Identify which cell holds the provided text, then report its [x, y] central coordinate. 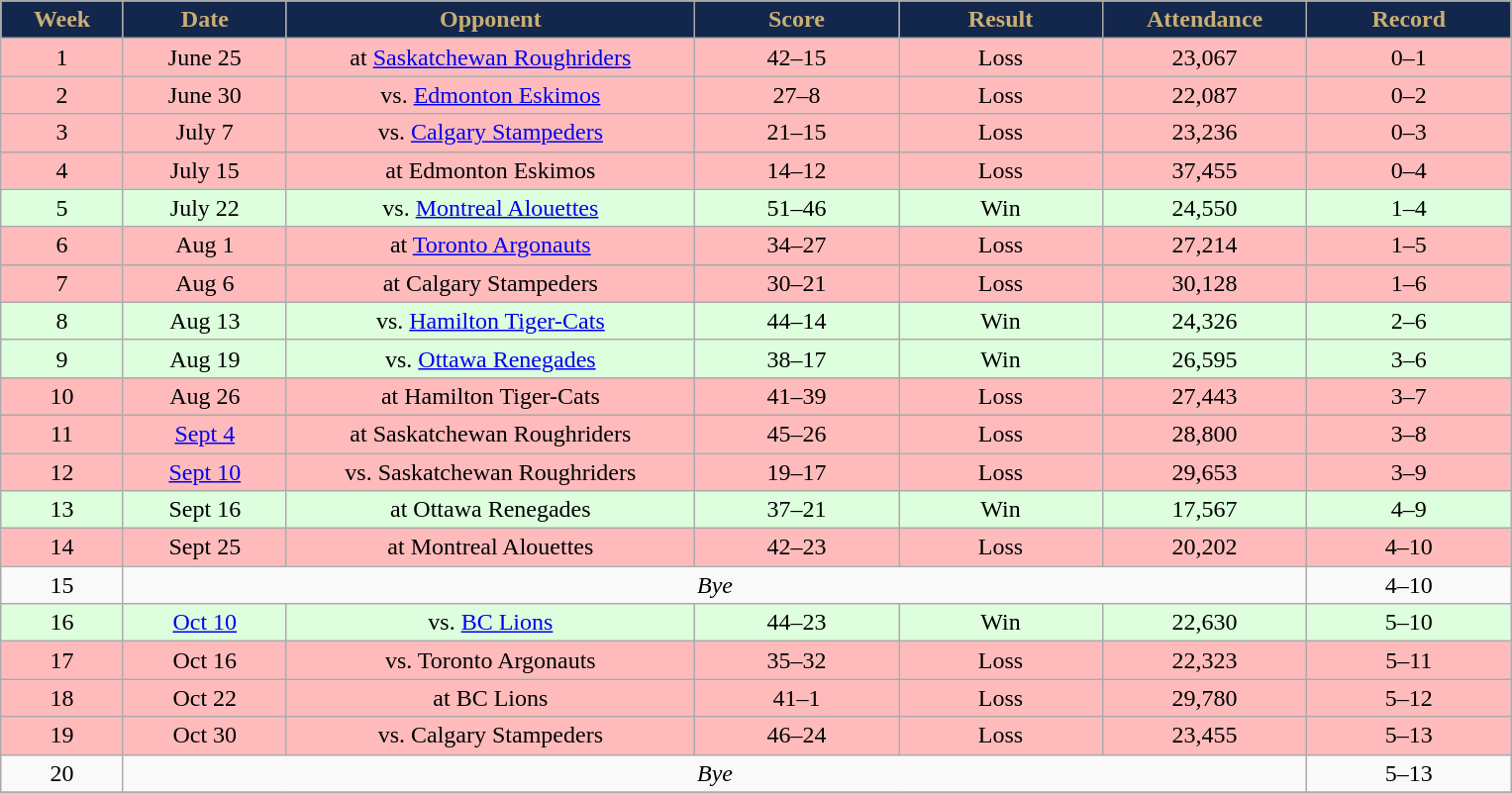
Oct 10 [204, 623]
1–6 [1409, 283]
Sept 25 [204, 547]
16 [62, 623]
20 [62, 773]
Date [204, 20]
21–15 [796, 133]
9 [62, 358]
5 [62, 208]
6 [62, 246]
5–11 [1409, 660]
Score [796, 20]
44–23 [796, 623]
Aug 26 [204, 396]
8 [62, 321]
4–9 [1409, 510]
17,567 [1205, 510]
23,067 [1205, 57]
29,780 [1205, 698]
July 7 [204, 133]
23,455 [1205, 736]
Attendance [1205, 20]
41–39 [796, 396]
Aug 19 [204, 358]
11 [62, 434]
5–10 [1409, 623]
19 [62, 736]
34–27 [796, 246]
vs. Hamilton Tiger-Cats [490, 321]
7 [62, 283]
45–26 [796, 434]
vs. BC Lions [490, 623]
17 [62, 660]
42–15 [796, 57]
13 [62, 510]
1 [62, 57]
15 [62, 585]
29,653 [1205, 472]
Record [1409, 20]
42–23 [796, 547]
Sept 16 [204, 510]
22,323 [1205, 660]
3–9 [1409, 472]
at Calgary Stampeders [490, 283]
37,455 [1205, 170]
51–46 [796, 208]
3–7 [1409, 396]
vs. Montreal Alouettes [490, 208]
June 25 [204, 57]
0–4 [1409, 170]
27–8 [796, 95]
22,630 [1205, 623]
24,550 [1205, 208]
10 [62, 396]
June 30 [204, 95]
1–4 [1409, 208]
23,236 [1205, 133]
0–3 [1409, 133]
2–6 [1409, 321]
22,087 [1205, 95]
at Toronto Argonauts [490, 246]
30,128 [1205, 283]
July 22 [204, 208]
27,443 [1205, 396]
38–17 [796, 358]
5–12 [1409, 698]
vs. Edmonton Eskimos [490, 95]
26,595 [1205, 358]
18 [62, 698]
Aug 13 [204, 321]
0–2 [1409, 95]
July 15 [204, 170]
3–6 [1409, 358]
at Edmonton Eskimos [490, 170]
27,214 [1205, 246]
41–1 [796, 698]
Sept 10 [204, 472]
Oct 16 [204, 660]
46–24 [796, 736]
30–21 [796, 283]
at Hamilton Tiger-Cats [490, 396]
Opponent [490, 20]
2 [62, 95]
24,326 [1205, 321]
Sept 4 [204, 434]
0–1 [1409, 57]
vs. Saskatchewan Roughriders [490, 472]
3 [62, 133]
4 [62, 170]
28,800 [1205, 434]
at Ottawa Renegades [490, 510]
20,202 [1205, 547]
37–21 [796, 510]
Oct 22 [204, 698]
vs. Ottawa Renegades [490, 358]
3–8 [1409, 434]
19–17 [796, 472]
14–12 [796, 170]
35–32 [796, 660]
Oct 30 [204, 736]
12 [62, 472]
1–5 [1409, 246]
Aug 1 [204, 246]
44–14 [796, 321]
Week [62, 20]
at Montreal Alouettes [490, 547]
14 [62, 547]
vs. Toronto Argonauts [490, 660]
Result [1001, 20]
at BC Lions [490, 698]
Aug 6 [204, 283]
